Output the [x, y] coordinate of the center of the cell containing the given text.  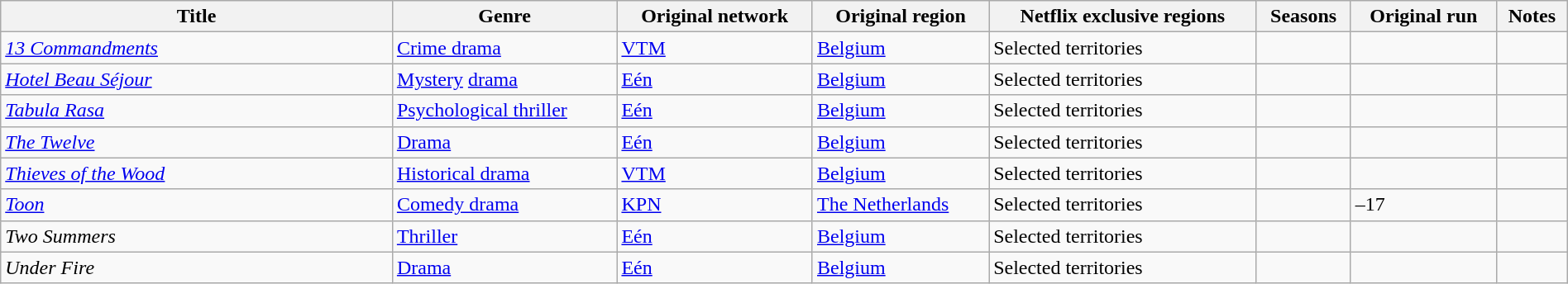
Original run [1424, 17]
The Twelve [197, 142]
Crime drama [504, 48]
Tabula Rasa [197, 111]
KPN [715, 205]
Original region [900, 17]
Thieves of the Wood [197, 173]
Under Fire [197, 267]
Hotel Beau Séjour [197, 79]
Netflix exclusive regions [1123, 17]
The Netherlands [900, 205]
Notes [1532, 17]
Comedy drama [504, 205]
–17 [1424, 205]
13 Commandments [197, 48]
Seasons [1303, 17]
Genre [504, 17]
Historical drama [504, 173]
Thriller [504, 236]
Two Summers [197, 236]
Toon [197, 205]
Original network [715, 17]
Title [197, 17]
Mystery drama [504, 79]
Psychological thriller [504, 111]
